Pinpoint the cell where the given text exists, returning its [X, Y] midpoint coordinate. 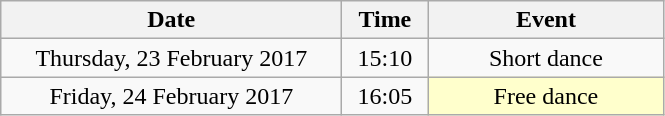
Free dance [546, 96]
Time [385, 20]
Event [546, 20]
Thursday, 23 February 2017 [172, 58]
Date [172, 20]
16:05 [385, 96]
Friday, 24 February 2017 [172, 96]
Short dance [546, 58]
15:10 [385, 58]
